Output the (X, Y) coordinate of the center of the cell containing the given text.  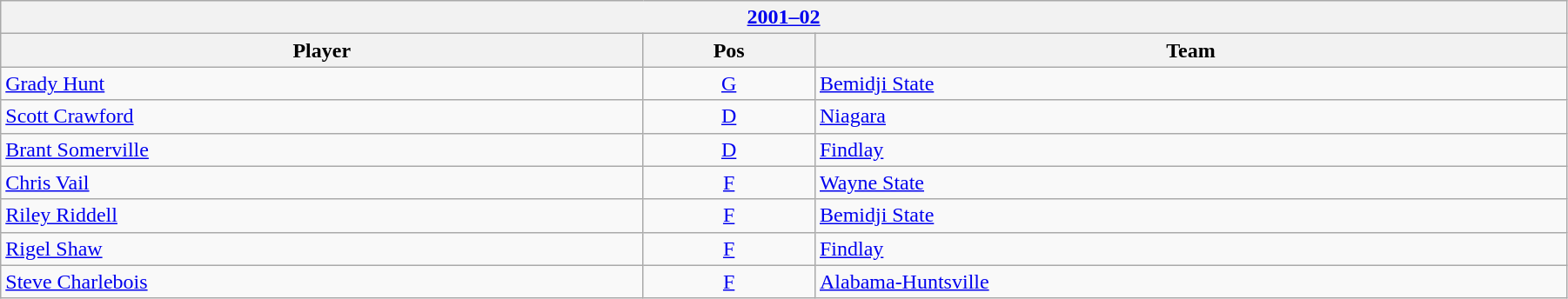
2001–02 (784, 17)
Player (322, 50)
Chris Vail (322, 183)
Niagara (1190, 116)
Wayne State (1190, 183)
Scott Crawford (322, 116)
Rigel Shaw (322, 249)
Grady Hunt (322, 83)
Team (1190, 50)
Alabama-Huntsville (1190, 282)
Pos (729, 50)
Riley Riddell (322, 216)
Brant Somerville (322, 149)
G (729, 83)
Steve Charlebois (322, 282)
